Pinpoint the cell where the given text exists, returning its [x, y] midpoint coordinate. 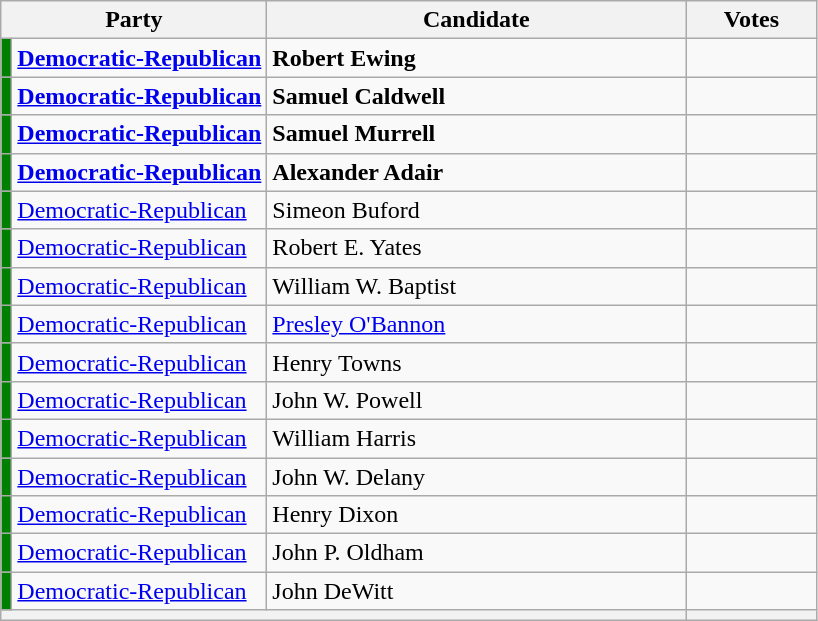
John DeWitt [476, 591]
John W. Delany [476, 477]
Samuel Caldwell [476, 96]
Samuel Murrell [476, 134]
Henry Towns [476, 362]
Party [134, 20]
John P. Oldham [476, 553]
Alexander Adair [476, 172]
Henry Dixon [476, 515]
Robert Ewing [476, 58]
John W. Powell [476, 400]
Presley O'Bannon [476, 324]
William Harris [476, 438]
William W. Baptist [476, 286]
Robert E. Yates [476, 248]
Candidate [476, 20]
Simeon Buford [476, 210]
Votes [752, 20]
